Pinpoint the cell where the given text exists, returning its (X, Y) midpoint coordinate. 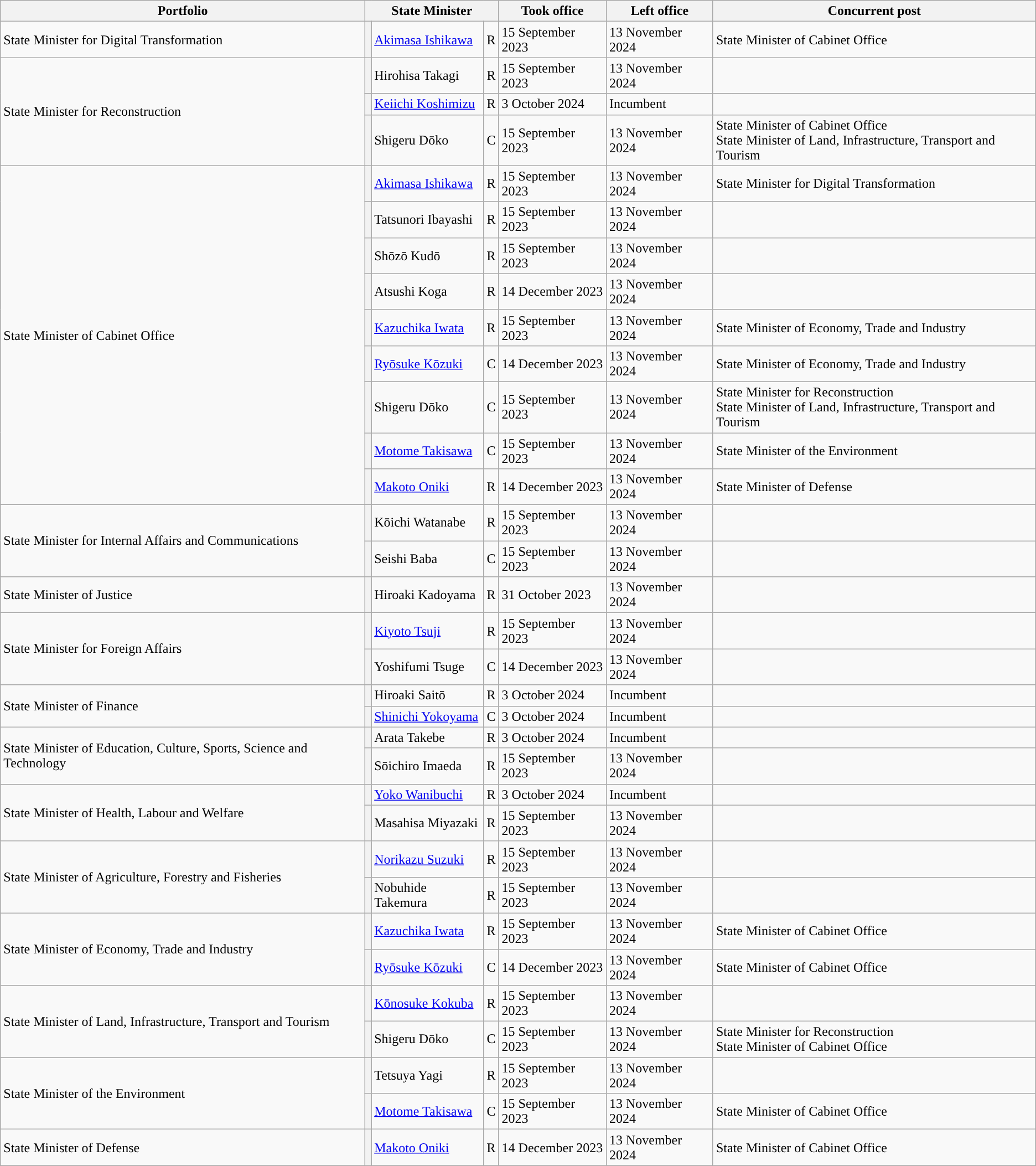
Kiyoto Tsuji (427, 631)
State Minister of Health, Labour and Welfare (183, 813)
Shōzō Kudō (427, 256)
Concurrent post (874, 11)
Atsushi Koga (427, 291)
Kōichi Watanabe (427, 523)
State Minister (432, 11)
Left office (660, 11)
31 October 2023 (552, 595)
Hiroaki Kadoyama (427, 595)
State Minister of Finance (183, 706)
Arata Takebe (427, 737)
State Minister of Land, Infrastructure, Transport and Tourism (183, 1021)
State Minister for Foreign Affairs (183, 649)
Yoko Wanibuchi (427, 794)
State Minister for Internal Affairs and Communications (183, 541)
Tetsuya Yagi (427, 1075)
Portfolio (183, 11)
Yoshifumi Tsuge (427, 667)
State Minister of Agriculture, Forestry and Fisheries (183, 877)
Masahisa Miyazaki (427, 823)
State Minister for Reconstruction (183, 112)
Hirohisa Takagi (427, 75)
State Minister for ReconstructionState Minister of Cabinet Office (874, 1040)
State Minister of Education, Culture, Sports, Science and Technology (183, 755)
Hiroaki Saitō (427, 695)
Kōnosuke Kokuba (427, 1003)
State Minister of Justice (183, 595)
Keiichi Koshimizu (427, 104)
Norikazu Suzuki (427, 859)
Sōichiro Imaeda (427, 766)
Nobuhide Takemura (427, 895)
Shinichi Yokoyama (427, 716)
State Minister of Cabinet OfficeState Minister of Land, Infrastructure, Transport and Tourism (874, 140)
Tatsunori Ibayashi (427, 219)
Took office (552, 11)
Seishi Baba (427, 559)
State Minister for ReconstructionState Minister of Land, Infrastructure, Transport and Tourism (874, 407)
